Determine the (X, Y) coordinate at the center of the cell enclosing the given text.  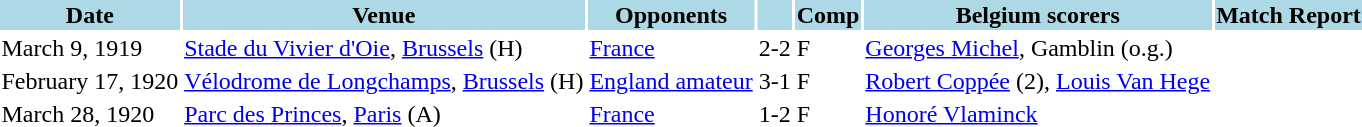
February 17, 1920 (90, 81)
Robert Coppée (2), Louis Van Hege (1038, 81)
Stade du Vivier d'Oie, Brussels (H) (384, 48)
Georges Michel, Gamblin (o.g.) (1038, 48)
Belgium scorers (1038, 15)
Opponents (671, 15)
3-1 (774, 81)
Vélodrome de Longchamps, Brussels (H) (384, 81)
France (671, 48)
Venue (384, 15)
2-2 (774, 48)
England amateur (671, 81)
Date (90, 15)
Comp (828, 15)
March 9, 1919 (90, 48)
